Return the [X, Y] coordinate for the center point of the cell that contains the specified text.  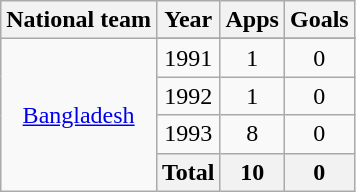
Bangladesh [79, 115]
Total [188, 172]
Year [188, 20]
Goals [319, 20]
1992 [188, 96]
8 [252, 134]
10 [252, 172]
1991 [188, 58]
1993 [188, 134]
National team [79, 20]
Apps [252, 20]
